Pinpoint the cell where the given text exists, returning its (X, Y) midpoint coordinate. 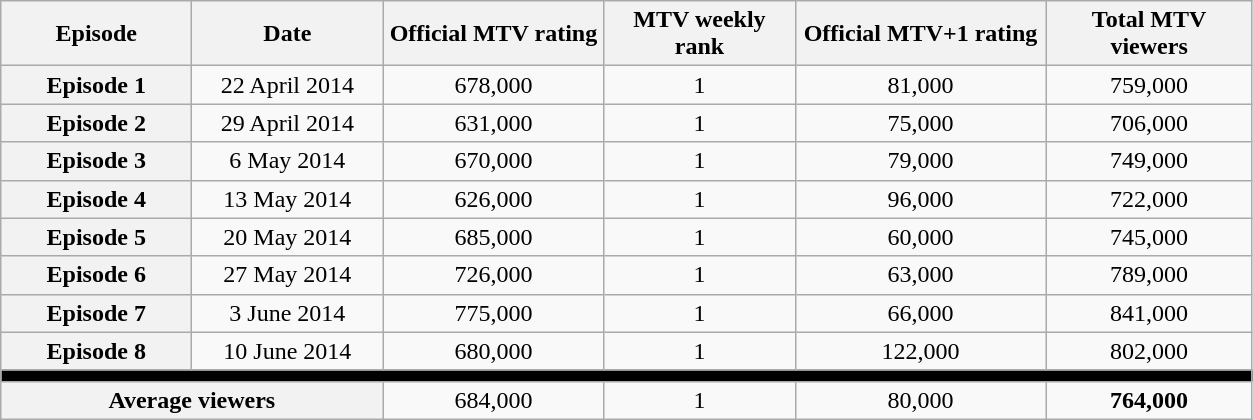
79,000 (920, 161)
745,000 (1149, 237)
22 April 2014 (288, 85)
626,000 (494, 199)
684,000 (494, 400)
Official MTV+1 rating (920, 34)
Total MTV viewers (1149, 34)
81,000 (920, 85)
Episode 7 (96, 313)
726,000 (494, 275)
764,000 (1149, 400)
789,000 (1149, 275)
13 May 2014 (288, 199)
122,000 (920, 351)
759,000 (1149, 85)
678,000 (494, 85)
Episode 1 (96, 85)
27 May 2014 (288, 275)
20 May 2014 (288, 237)
80,000 (920, 400)
Episode 6 (96, 275)
Average viewers (192, 400)
670,000 (494, 161)
775,000 (494, 313)
749,000 (1149, 161)
Official MTV rating (494, 34)
Episode 3 (96, 161)
706,000 (1149, 123)
841,000 (1149, 313)
75,000 (920, 123)
66,000 (920, 313)
680,000 (494, 351)
MTV weekly rank (700, 34)
685,000 (494, 237)
3 June 2014 (288, 313)
Episode 5 (96, 237)
631,000 (494, 123)
63,000 (920, 275)
96,000 (920, 199)
10 June 2014 (288, 351)
6 May 2014 (288, 161)
Episode 2 (96, 123)
Episode 4 (96, 199)
802,000 (1149, 351)
60,000 (920, 237)
Date (288, 34)
Episode 8 (96, 351)
29 April 2014 (288, 123)
722,000 (1149, 199)
Episode (96, 34)
